Scan for the cell matching the given text and deliver its [x, y] coordinate at center. 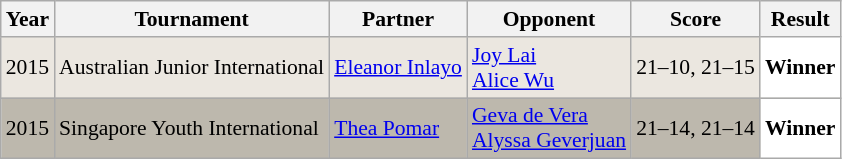
Year [28, 19]
21–10, 21–15 [696, 68]
Singapore Youth International [192, 128]
Result [800, 19]
Joy Lai Alice Wu [549, 68]
Australian Junior International [192, 68]
Opponent [549, 19]
21–14, 21–14 [696, 128]
Score [696, 19]
Geva de Vera Alyssa Geverjuan [549, 128]
Thea Pomar [398, 128]
Tournament [192, 19]
Eleanor Inlayo [398, 68]
Partner [398, 19]
